Provide the (X, Y) coordinate of the cell's center where the given text is located.  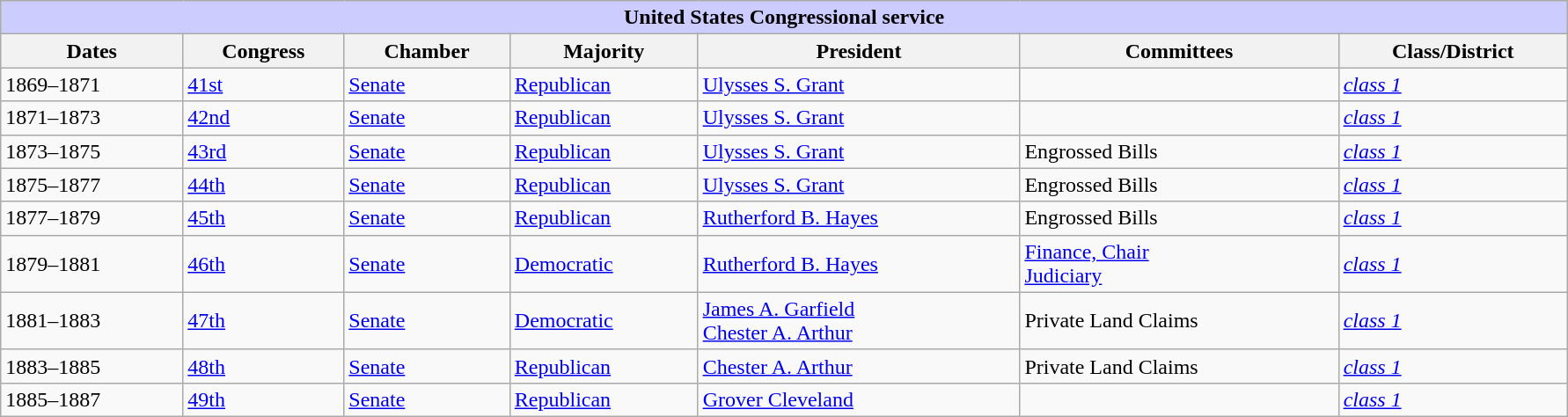
42nd (264, 118)
1869–1871 (92, 84)
1875–1877 (92, 185)
Grover Cleveland (859, 399)
United States Congressional service (785, 18)
Congress (264, 51)
41st (264, 84)
Dates (92, 51)
President (859, 51)
Class/District (1453, 51)
Committees (1179, 51)
1883–1885 (92, 366)
43rd (264, 151)
47th (264, 320)
1879–1881 (92, 264)
Chamber (427, 51)
49th (264, 399)
44th (264, 185)
1881–1883 (92, 320)
Majority (604, 51)
1871–1873 (92, 118)
46th (264, 264)
48th (264, 366)
45th (264, 218)
1877–1879 (92, 218)
James A. GarfieldChester A. Arthur (859, 320)
Chester A. Arthur (859, 366)
1873–1875 (92, 151)
1885–1887 (92, 399)
Finance, ChairJudiciary (1179, 264)
